Find where the given text appears and provide that cell's center as (X, Y) coordinate. 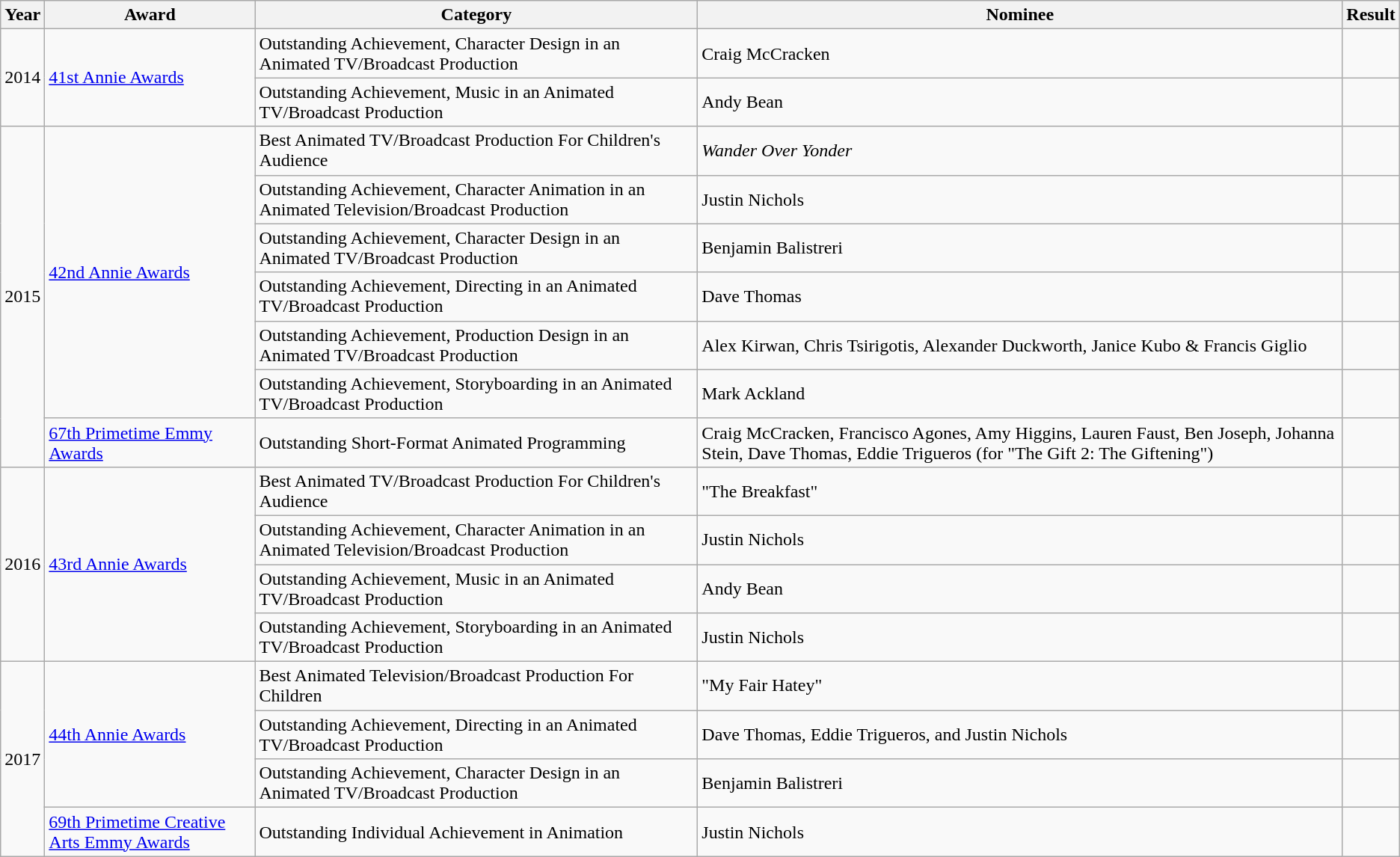
Nominee (1020, 15)
Category (476, 15)
Year (22, 15)
Outstanding Individual Achievement in Animation (476, 832)
Best Animated Television/Broadcast Production For Children (476, 686)
43rd Annie Awards (150, 564)
Craig McCracken (1020, 54)
2016 (22, 564)
2014 (22, 78)
"The Breakfast" (1020, 491)
Alex Kirwan, Chris Tsirigotis, Alexander Duckworth, Janice Kubo & Francis Giglio (1020, 345)
"My Fair Hatey" (1020, 686)
Mark Ackland (1020, 393)
67th Primetime Emmy Awards (150, 443)
69th Primetime Creative Arts Emmy Awards (150, 832)
Dave Thomas (1020, 296)
Dave Thomas, Eddie Trigueros, and Justin Nichols (1020, 734)
42nd Annie Awards (150, 272)
Result (1371, 15)
2017 (22, 759)
2015 (22, 296)
Wander Over Yonder (1020, 151)
Award (150, 15)
41st Annie Awards (150, 78)
Outstanding Short-Format Animated Programming (476, 443)
44th Annie Awards (150, 734)
Outstanding Achievement, Production Design in an Animated TV/Broadcast Production (476, 345)
